Return (X, Y) of the center of cell containing provided text 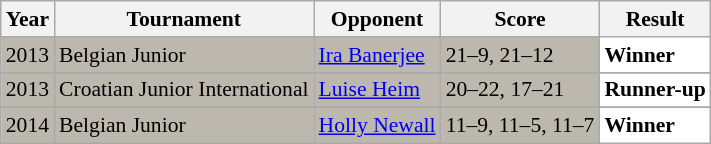
Result (654, 19)
Opponent (378, 19)
2014 (28, 126)
20–22, 17–21 (520, 90)
Score (520, 19)
Runner-up (654, 90)
Tournament (184, 19)
Luise Heim (378, 90)
Year (28, 19)
Croatian Junior International (184, 90)
21–9, 21–12 (520, 55)
11–9, 11–5, 11–7 (520, 126)
Ira Banerjee (378, 55)
Holly Newall (378, 126)
